For the text-containing cell, return its midpoint in [X, Y] coordinate format. 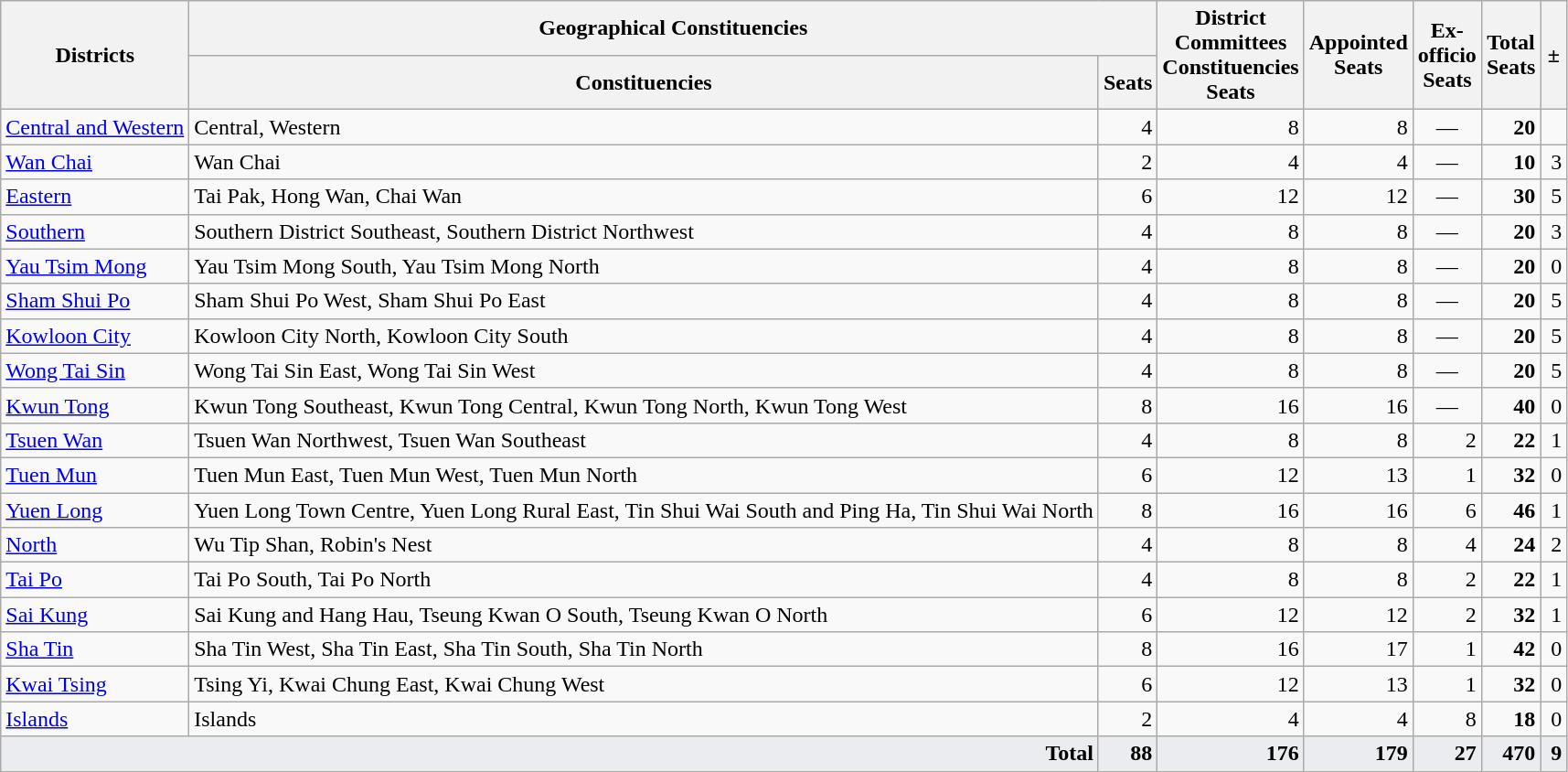
Yau Tsim Mong South, Yau Tsim Mong North [644, 266]
Total [550, 754]
North [95, 545]
Tai Pak, Hong Wan, Chai Wan [644, 197]
Sha Tin West, Sha Tin East, Sha Tin South, Sha Tin North [644, 649]
470 [1510, 754]
10 [1510, 162]
Southern [95, 231]
Sham Shui Po [95, 301]
Southern District Southeast, Southern District Northwest [644, 231]
Tsuen Wan [95, 440]
Yuen Long [95, 509]
Tai Po South, Tai Po North [644, 580]
Seats [1127, 82]
Tsuen Wan Northwest, Tsuen Wan Southeast [644, 440]
9 [1554, 754]
Wong Tai Sin [95, 370]
± [1554, 55]
46 [1510, 509]
Yau Tsim Mong [95, 266]
176 [1231, 754]
30 [1510, 197]
Wu Tip Shan, Robin's Nest [644, 545]
Geographical Constituencies [673, 28]
24 [1510, 545]
Constituencies [644, 82]
Sai Kung and Hang Hau, Tseung Kwan O South, Tseung Kwan O North [644, 615]
Kwai Tsing [95, 684]
Ex-officio Seats [1446, 55]
Yuen Long Town Centre, Yuen Long Rural East, Tin Shui Wai South and Ping Ha, Tin Shui Wai North [644, 509]
Sham Shui Po West, Sham Shui Po East [644, 301]
17 [1359, 649]
Wong Tai Sin East, Wong Tai Sin West [644, 370]
Kowloon City North, Kowloon City South [644, 336]
Kwun Tong Southeast, Kwun Tong Central, Kwun Tong North, Kwun Tong West [644, 405]
Tuen Mun East, Tuen Mun West, Tuen Mun North [644, 475]
Kowloon City [95, 336]
40 [1510, 405]
179 [1359, 754]
Appointed Seats [1359, 55]
18 [1510, 719]
Tuen Mun [95, 475]
Tai Po [95, 580]
District Committees Constituencies Seats [1231, 55]
Sha Tin [95, 649]
Central, Western [644, 127]
Total Seats [1510, 55]
42 [1510, 649]
Sai Kung [95, 615]
27 [1446, 754]
Central and Western [95, 127]
Kwun Tong [95, 405]
88 [1127, 754]
Districts [95, 55]
Eastern [95, 197]
Tsing Yi, Kwai Chung East, Kwai Chung West [644, 684]
